Locate the cell with the specified text and output its (x, y) center coordinate. 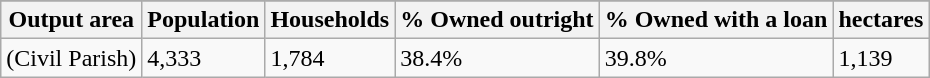
Households (330, 20)
Population (204, 20)
1,784 (330, 58)
% Owned outright (497, 20)
(Civil Parish) (72, 58)
39.8% (716, 58)
hectares (881, 20)
1,139 (881, 58)
% Owned with a loan (716, 20)
4,333 (204, 58)
38.4% (497, 58)
Output area (72, 20)
